Return [x, y] of the center of cell containing provided text 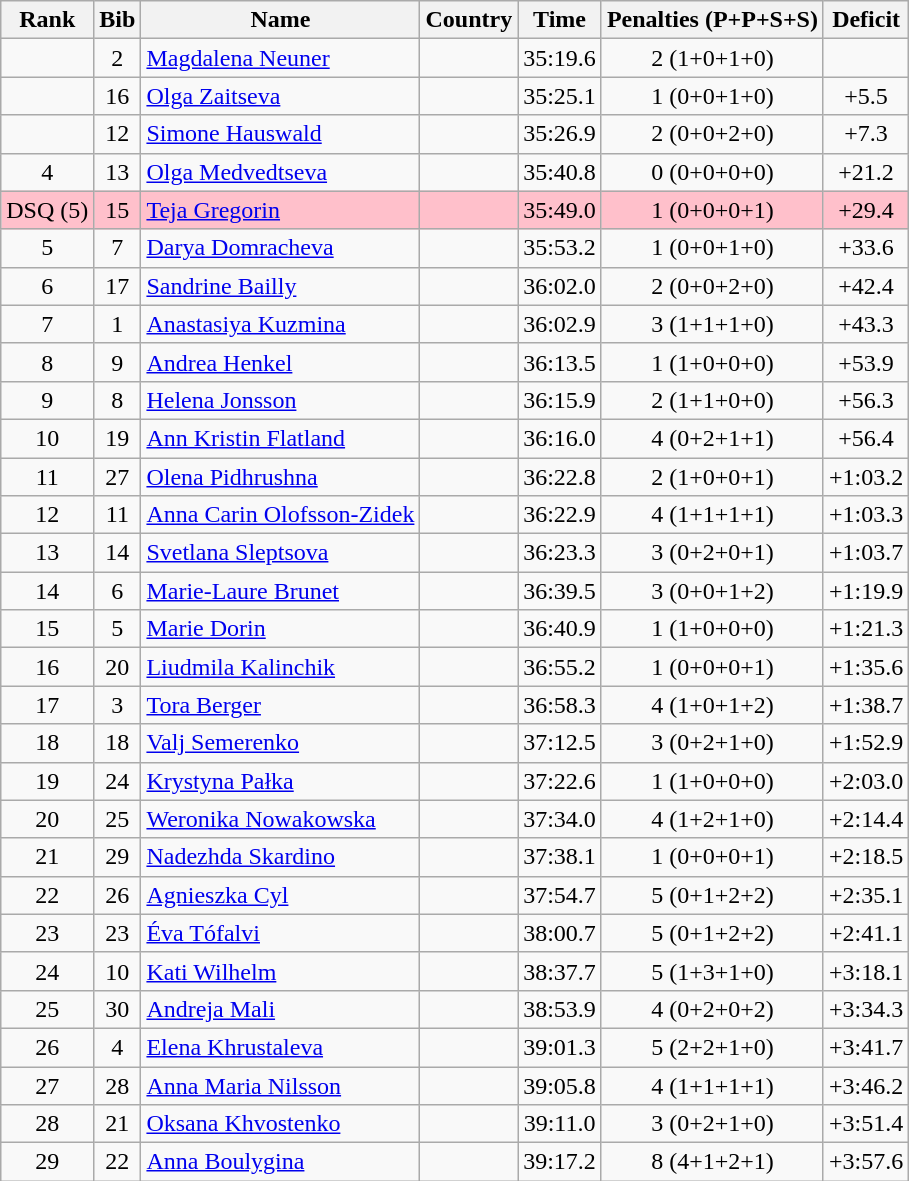
Penalties (P+P+S+S) [712, 20]
36:02.0 [560, 286]
+3:46.2 [866, 1085]
0 (0+0+0+0) [712, 172]
2 (1+0+1+0) [712, 58]
Olena Pidhrushna [280, 477]
35:25.1 [560, 96]
+5.5 [866, 96]
Svetlana Sleptsova [280, 553]
35:49.0 [560, 210]
36:58.3 [560, 705]
Éva Tófalvi [280, 933]
+42.4 [866, 286]
Agnieszka Cyl [280, 895]
3 [118, 705]
+1:03.3 [866, 515]
+33.6 [866, 248]
37:34.0 [560, 819]
35:40.8 [560, 172]
+43.3 [866, 324]
+1:38.7 [866, 705]
+1:21.3 [866, 629]
Marie Dorin [280, 629]
Helena Jonsson [280, 400]
39:17.2 [560, 1162]
+2:41.1 [866, 933]
+1:03.7 [866, 553]
39:01.3 [560, 1047]
39:05.8 [560, 1085]
1 [118, 324]
DSQ (5) [48, 210]
4 (0+2+0+2) [712, 1009]
4 (1+2+1+0) [712, 819]
36:22.9 [560, 515]
Deficit [866, 20]
Olga Zaitseva [280, 96]
Kati Wilhelm [280, 971]
39:11.0 [560, 1124]
+56.3 [866, 400]
2 [118, 58]
+56.4 [866, 438]
+1:52.9 [866, 743]
Country [469, 20]
+7.3 [866, 134]
+2:35.1 [866, 895]
Andreja Mali [280, 1009]
Magdalena Neuner [280, 58]
Rank [48, 20]
38:00.7 [560, 933]
+2:03.0 [866, 781]
36:23.3 [560, 553]
Nadezhda Skardino [280, 857]
4 (1+0+1+2) [712, 705]
35:26.9 [560, 134]
36:55.2 [560, 667]
+29.4 [866, 210]
37:54.7 [560, 895]
37:38.1 [560, 857]
8 (4+1+2+1) [712, 1162]
36:22.8 [560, 477]
+1:03.2 [866, 477]
Anna Boulygina [280, 1162]
Oksana Khvostenko [280, 1124]
Andrea Henkel [280, 362]
30 [118, 1009]
Time [560, 20]
Olga Medvedtseva [280, 172]
36:40.9 [560, 629]
36:15.9 [560, 400]
36:13.5 [560, 362]
Valj Semerenko [280, 743]
Anastasiya Kuzmina [280, 324]
4 (0+2+1+1) [712, 438]
Sandrine Bailly [280, 286]
Elena Khrustaleva [280, 1047]
5 (2+2+1+0) [712, 1047]
Ann Kristin Flatland [280, 438]
37:22.6 [560, 781]
36:16.0 [560, 438]
Liudmila Kalinchik [280, 667]
37:12.5 [560, 743]
+3:51.4 [866, 1124]
+3:18.1 [866, 971]
3 (0+2+0+1) [712, 553]
2 (1+1+0+0) [712, 400]
+3:34.3 [866, 1009]
38:53.9 [560, 1009]
Simone Hauswald [280, 134]
+2:14.4 [866, 819]
Darya Domracheva [280, 248]
38:37.7 [560, 971]
Marie-Laure Brunet [280, 591]
36:02.9 [560, 324]
+2:18.5 [866, 857]
2 (1+0+0+1) [712, 477]
+3:57.6 [866, 1162]
+53.9 [866, 362]
Krystyna Pałka [280, 781]
35:53.2 [560, 248]
3 (0+0+1+2) [712, 591]
Anna Carin Olofsson-Zidek [280, 515]
Teja Gregorin [280, 210]
3 (1+1+1+0) [712, 324]
Bib [118, 20]
+21.2 [866, 172]
Anna Maria Nilsson [280, 1085]
36:39.5 [560, 591]
+1:19.9 [866, 591]
Tora Berger [280, 705]
35:19.6 [560, 58]
Name [280, 20]
+1:35.6 [866, 667]
Weronika Nowakowska [280, 819]
5 (1+3+1+0) [712, 971]
+3:41.7 [866, 1047]
